Provide the (x, y) coordinate of the cell's center where the given text is located.  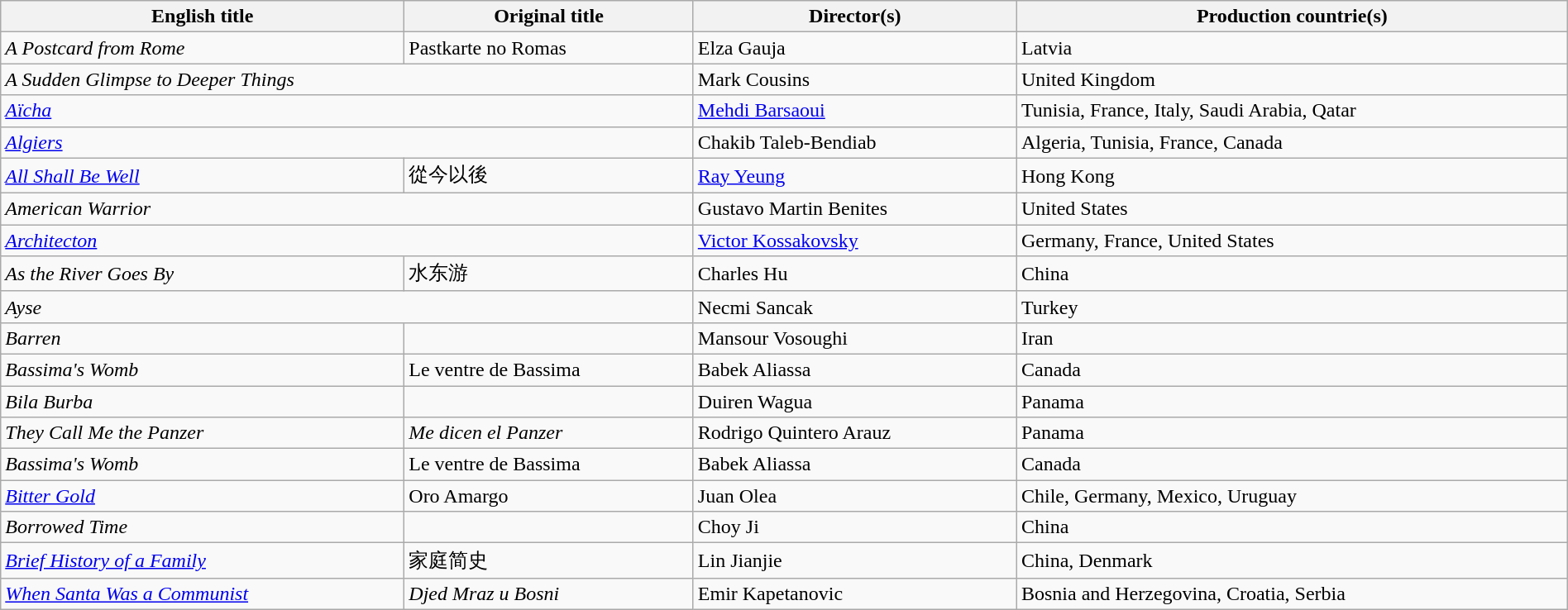
Architecton (347, 241)
Necmi Sancak (855, 307)
Charles Hu (855, 274)
Tunisia, France, Italy, Saudi Arabia, Qatar (1292, 111)
Aïcha (347, 111)
Director(s) (855, 17)
China, Denmark (1292, 560)
United Kingdom (1292, 79)
Me dicen el Panzer (549, 433)
Algiers (347, 142)
Chile, Germany, Mexico, Uruguay (1292, 496)
Chakib Taleb-Bendiab (855, 142)
Bila Burba (203, 401)
Bitter Gold (203, 496)
Brief History of a Family (203, 560)
American Warrior (347, 209)
All Shall Be Well (203, 175)
Juan Olea (855, 496)
A Postcard from Rome (203, 48)
Mark Cousins (855, 79)
Djed Mraz u Bosni (549, 593)
Ray Yeung (855, 175)
Production countrie(s) (1292, 17)
English title (203, 17)
Victor Kossakovsky (855, 241)
Latvia (1292, 48)
Germany, France, United States (1292, 241)
United States (1292, 209)
Original title (549, 17)
Barren (203, 338)
Lin Jianjie (855, 560)
Ayse (347, 307)
Turkey (1292, 307)
Rodrigo Quintero Arauz (855, 433)
Duiren Wagua (855, 401)
Hong Kong (1292, 175)
水东游 (549, 274)
Oro Amargo (549, 496)
家庭简史 (549, 560)
As the River Goes By (203, 274)
Mansour Vosoughi (855, 338)
Iran (1292, 338)
Algeria, Tunisia, France, Canada (1292, 142)
Bosnia and Herzegovina, Croatia, Serbia (1292, 593)
Borrowed Time (203, 527)
Elza Gauja (855, 48)
Emir Kapetanovic (855, 593)
從今以後 (549, 175)
A Sudden Glimpse to Deeper Things (347, 79)
Mehdi Barsaoui (855, 111)
They Call Me the Panzer (203, 433)
Choy Ji (855, 527)
When Santa Was a Communist (203, 593)
Pastkarte no Romas (549, 48)
Gustavo Martin Benites (855, 209)
